Identify which cell holds the provided text, then report its (x, y) central coordinate. 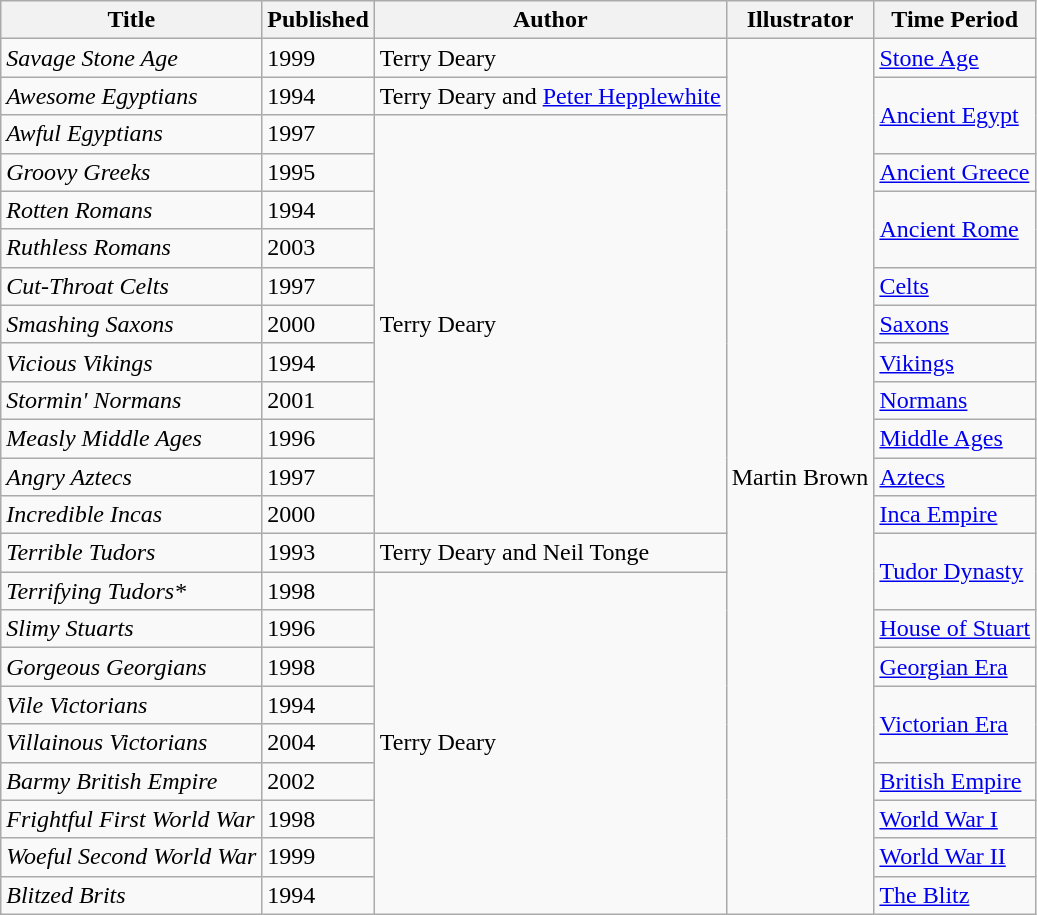
Ancient Rome (955, 229)
The Blitz (955, 895)
World War I (955, 819)
Illustrator (800, 20)
Angry Aztecs (132, 477)
Victorian Era (955, 724)
Martin Brown (800, 476)
Villainous Victorians (132, 743)
Terrible Tudors (132, 553)
Barmy British Empire (132, 781)
World War II (955, 857)
2001 (318, 400)
1995 (318, 172)
Ancient Egypt (955, 115)
Ancient Greece (955, 172)
Terry Deary and Peter Hepplewhite (550, 96)
Stone Age (955, 58)
Ruthless Romans (132, 248)
Woeful Second World War (132, 857)
Time Period (955, 20)
Groovy Greeks (132, 172)
Vicious Vikings (132, 362)
Middle Ages (955, 438)
2003 (318, 248)
Title (132, 20)
Cut-Throat Celts (132, 286)
Vile Victorians (132, 705)
Author (550, 20)
House of Stuart (955, 629)
Stormin' Normans (132, 400)
Blitzed Brits (132, 895)
Gorgeous Georgians (132, 667)
Terrifying Tudors* (132, 591)
Saxons (955, 324)
Tudor Dynasty (955, 572)
Georgian Era (955, 667)
Incredible Incas (132, 515)
Celts (955, 286)
Frightful First World War (132, 819)
Awesome Egyptians (132, 96)
Measly Middle Ages (132, 438)
Smashing Saxons (132, 324)
Published (318, 20)
Normans (955, 400)
1993 (318, 553)
Vikings (955, 362)
Rotten Romans (132, 210)
2002 (318, 781)
British Empire (955, 781)
2004 (318, 743)
Terry Deary and Neil Tonge (550, 553)
Aztecs (955, 477)
Awful Egyptians (132, 134)
Savage Stone Age (132, 58)
Inca Empire (955, 515)
Slimy Stuarts (132, 629)
